Search for the cell housing the specified text and yield its [X, Y] center coordinate. 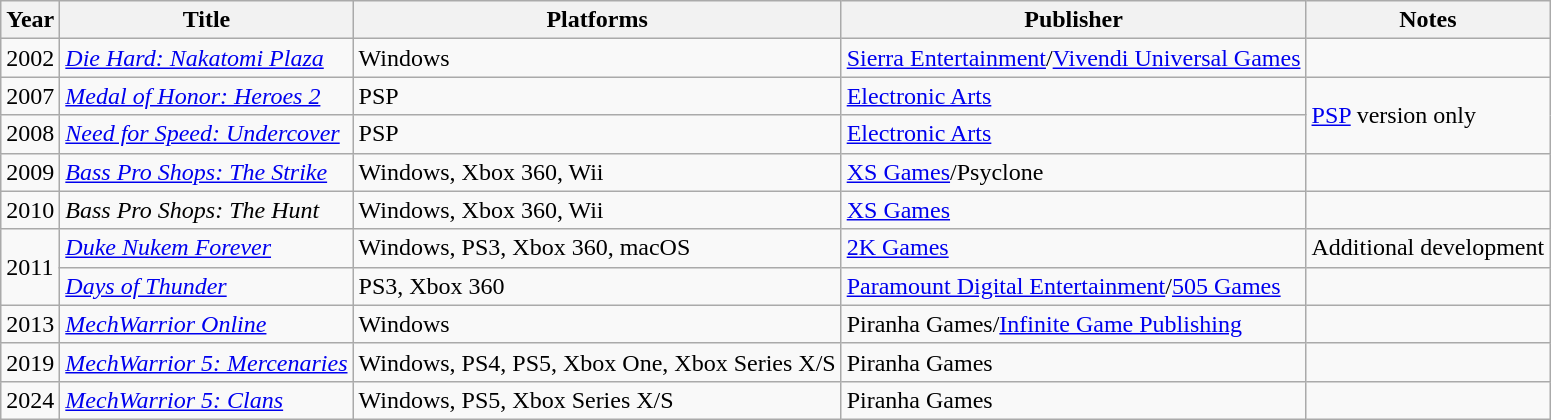
Paramount Digital Entertainment/505 Games [1074, 286]
Windows, PS3, Xbox 360, macOS [597, 248]
Bass Pro Shops: The Strike [206, 172]
Piranha Games/Infinite Game Publishing [1074, 324]
Additional development [1428, 248]
MechWarrior Online [206, 324]
Year [30, 20]
2009 [30, 172]
XS Games/Psyclone [1074, 172]
XS Games [1074, 210]
MechWarrior 5: Clans [206, 400]
Days of Thunder [206, 286]
Platforms [597, 20]
Windows, PS5, Xbox Series X/S [597, 400]
2019 [30, 362]
2011 [30, 267]
MechWarrior 5: Mercenaries [206, 362]
Windows, PS4, PS5, Xbox One, Xbox Series X/S [597, 362]
Duke Nukem Forever [206, 248]
2002 [30, 58]
Die Hard: Nakatomi Plaza [206, 58]
Publisher [1074, 20]
Title [206, 20]
2007 [30, 96]
2010 [30, 210]
PS3, Xbox 360 [597, 286]
PSP version only [1428, 115]
Notes [1428, 20]
Bass Pro Shops: The Hunt [206, 210]
Medal of Honor: Heroes 2 [206, 96]
Need for Speed: Undercover [206, 134]
Sierra Entertainment/Vivendi Universal Games [1074, 58]
2024 [30, 400]
2008 [30, 134]
2013 [30, 324]
2K Games [1074, 248]
